For the text-containing cell, return its midpoint in [X, Y] coordinate format. 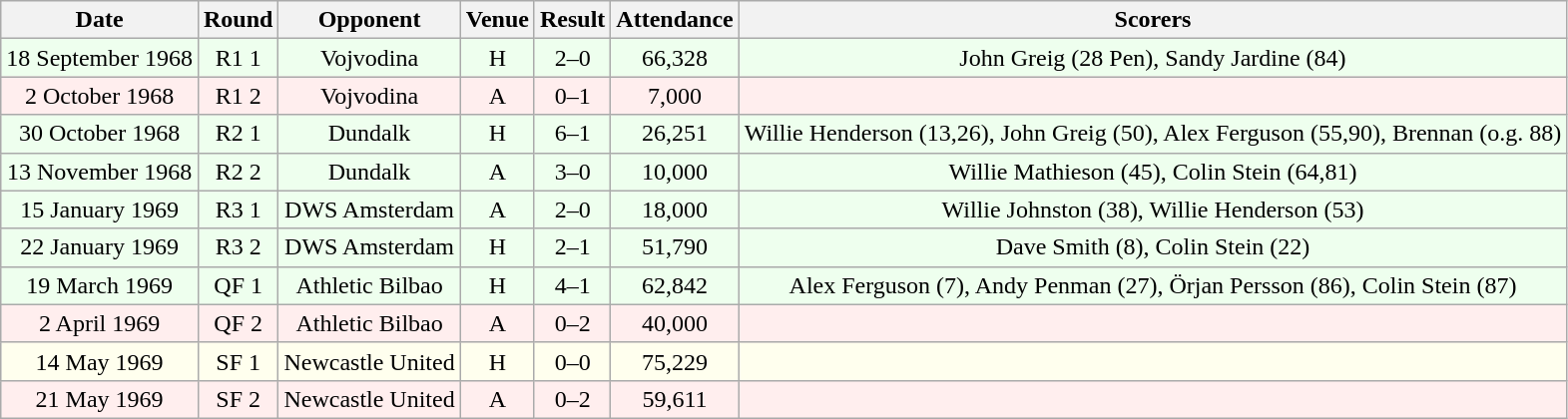
Round [238, 20]
0–1 [572, 96]
R1 2 [238, 96]
R3 2 [238, 247]
10,000 [675, 172]
19 March 1969 [100, 285]
30 October 1968 [100, 134]
18,000 [675, 209]
21 May 1969 [100, 399]
18 September 1968 [100, 58]
7,000 [675, 96]
62,842 [675, 285]
59,611 [675, 399]
John Greig (28 Pen), Sandy Jardine (84) [1153, 58]
Willie Henderson (13,26), John Greig (50), Alex Ferguson (55,90), Brennan (o.g. 88) [1153, 134]
R2 1 [238, 134]
26,251 [675, 134]
0–0 [572, 361]
Dave Smith (8), Colin Stein (22) [1153, 247]
66,328 [675, 58]
14 May 1969 [100, 361]
15 January 1969 [100, 209]
3–0 [572, 172]
SF 1 [238, 361]
SF 2 [238, 399]
Venue [497, 20]
Opponent [369, 20]
QF 1 [238, 285]
Date [100, 20]
2 April 1969 [100, 323]
R1 1 [238, 58]
51,790 [675, 247]
Attendance [675, 20]
6–1 [572, 134]
QF 2 [238, 323]
2 October 1968 [100, 96]
75,229 [675, 361]
22 January 1969 [100, 247]
Result [572, 20]
40,000 [675, 323]
2–1 [572, 247]
R2 2 [238, 172]
Willie Mathieson (45), Colin Stein (64,81) [1153, 172]
4–1 [572, 285]
Alex Ferguson (7), Andy Penman (27), Örjan Persson (86), Colin Stein (87) [1153, 285]
13 November 1968 [100, 172]
R3 1 [238, 209]
Scorers [1153, 20]
Willie Johnston (38), Willie Henderson (53) [1153, 209]
